Return [x, y] of the center of cell containing provided text 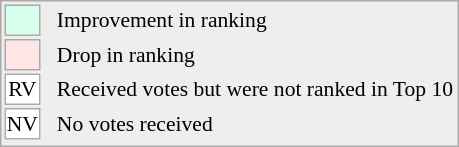
NV [22, 124]
Improvement in ranking [254, 20]
Received votes but were not ranked in Top 10 [254, 90]
No votes received [254, 124]
RV [22, 90]
Drop in ranking [254, 55]
